Extract the [X, Y] coordinate from the center of the cell holding the provided text.  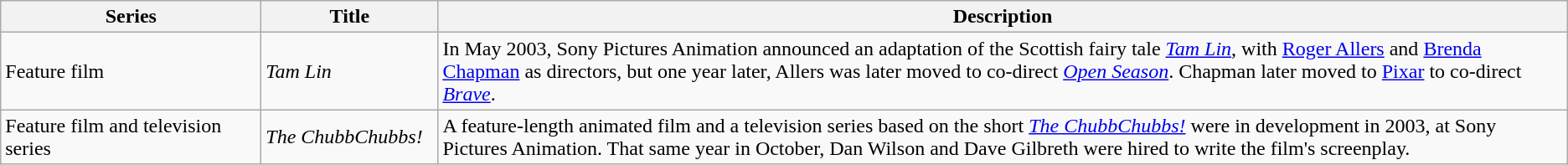
Description [1003, 17]
Feature film [131, 71]
Title [350, 17]
Tam Lin [350, 71]
Series [131, 17]
Feature film and television series [131, 137]
The ChubbChubbs! [350, 137]
